Determine the (X, Y) coordinate at the center of the cell enclosing the given text.  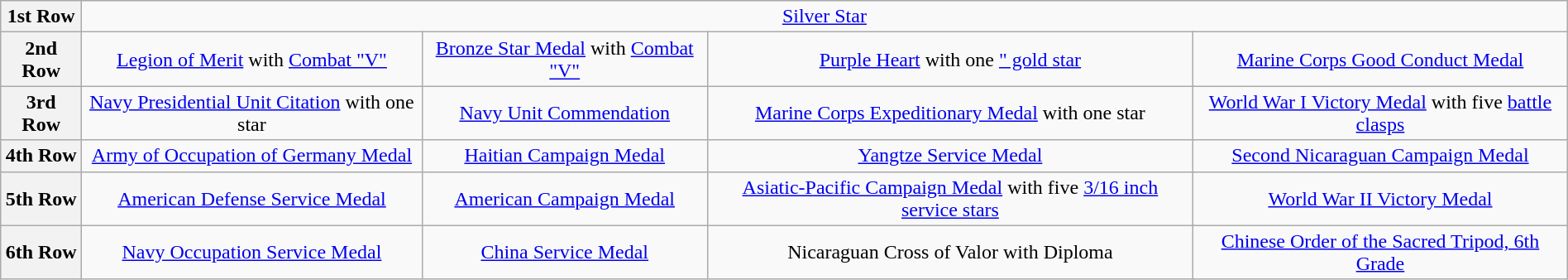
Nicaraguan Cross of Valor with Diploma (950, 252)
Legion of Merit with Combat "V" (252, 60)
Haitian Campaign Medal (564, 156)
Silver Star (825, 17)
Chinese Order of the Sacred Tripod, 6th Grade (1381, 252)
Navy Occupation Service Medal (252, 252)
Marine Corps Expeditionary Medal with one star (950, 113)
Bronze Star Medal with Combat "V" (564, 60)
Navy Unit Commendation (564, 113)
5th Row (41, 199)
World War I Victory Medal with five battle clasps (1381, 113)
Navy Presidential Unit Citation with one star (252, 113)
2nd Row (41, 60)
Army of Occupation of Germany Medal (252, 156)
World War II Victory Medal (1381, 199)
6th Row (41, 252)
Marine Corps Good Conduct Medal (1381, 60)
Second Nicaraguan Campaign Medal (1381, 156)
3rd Row (41, 113)
China Service Medal (564, 252)
Yangtze Service Medal (950, 156)
4th Row (41, 156)
Purple Heart with one " gold star (950, 60)
1st Row (41, 17)
American Campaign Medal (564, 199)
Asiatic-Pacific Campaign Medal with five 3/16 inch service stars (950, 199)
American Defense Service Medal (252, 199)
